Extract the [X, Y] coordinate from the center of the cell holding the provided text.  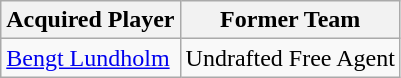
Undrafted Free Agent [290, 58]
Acquired Player [90, 20]
Bengt Lundholm [90, 58]
Former Team [290, 20]
